Find where the given text appears and provide that cell's center as (x, y) coordinate. 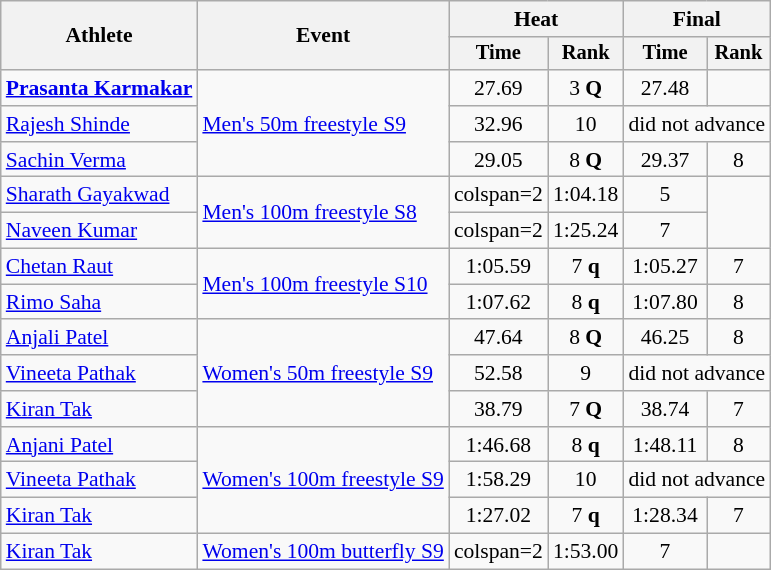
Rajesh Shinde (100, 124)
1:27.02 (498, 516)
1:04.18 (586, 195)
27.69 (498, 88)
1:07.62 (498, 302)
Men's 100m freestyle S10 (323, 284)
Rimo Saha (100, 302)
5 (664, 195)
46.25 (664, 338)
38.74 (664, 409)
Prasanta Karmakar (100, 88)
29.05 (498, 160)
9 (586, 373)
47.64 (498, 338)
1:53.00 (586, 552)
1:25.24 (586, 231)
Heat (536, 19)
1:28.34 (664, 516)
32.96 (498, 124)
Final (696, 19)
Event (323, 36)
1:05.59 (498, 267)
52.58 (498, 373)
Chetan Raut (100, 267)
Women's 100m butterfly S9 (323, 552)
1:48.11 (664, 445)
Sachin Verma (100, 160)
Naveen Kumar (100, 231)
Men's 50m freestyle S9 (323, 124)
1:07.80 (664, 302)
Anjali Patel (100, 338)
Women's 50m freestyle S9 (323, 374)
29.37 (664, 160)
Anjani Patel (100, 445)
1:05.27 (664, 267)
1:58.29 (498, 480)
Men's 100m freestyle S8 (323, 212)
3 Q (586, 88)
Athlete (100, 36)
Women's 100m freestyle S9 (323, 480)
27.48 (664, 88)
1:46.68 (498, 445)
38.79 (498, 409)
Sharath Gayakwad (100, 195)
7 Q (586, 409)
